From the cell containing the given text, extract its center point as [X, Y] coordinate. 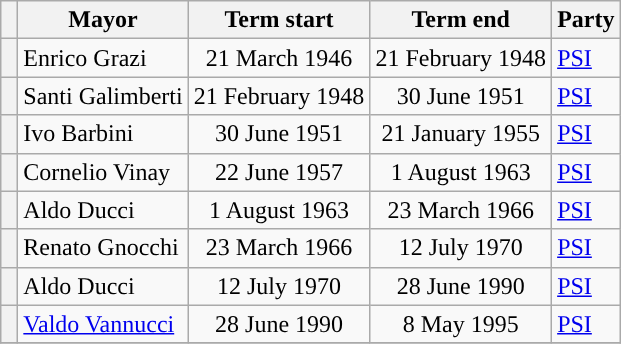
Party [586, 20]
21 March 1946 [279, 58]
Santi Galimberti [103, 96]
Enrico Grazi [103, 58]
Mayor [103, 20]
8 May 1995 [461, 324]
Valdo Vannucci [103, 324]
Renato Gnocchi [103, 248]
Term start [279, 20]
Ivo Barbini [103, 134]
Term end [461, 20]
21 January 1955 [461, 134]
Cornelio Vinay [103, 172]
22 June 1957 [279, 172]
